Return (x, y) of the center of cell containing provided text 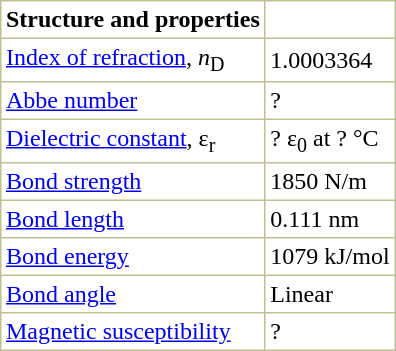
? ε0 at ? °C (330, 142)
Abbe number (133, 101)
Magnetic susceptibility (133, 332)
0.111 nm (330, 220)
1.0003364 (330, 60)
Bond energy (133, 257)
Linear (330, 295)
Bond angle (133, 295)
1079 kJ/mol (330, 257)
1850 N/m (330, 182)
Dielectric constant, εr (133, 142)
Bond strength (133, 182)
Index of refraction, nD (133, 60)
Structure and properties (133, 20)
Bond length (133, 220)
